Search for the cell housing the specified text and yield its (X, Y) center coordinate. 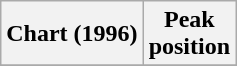
Peakposition (189, 34)
Chart (1996) (72, 34)
